Identify which cell holds the provided text, then report its (X, Y) central coordinate. 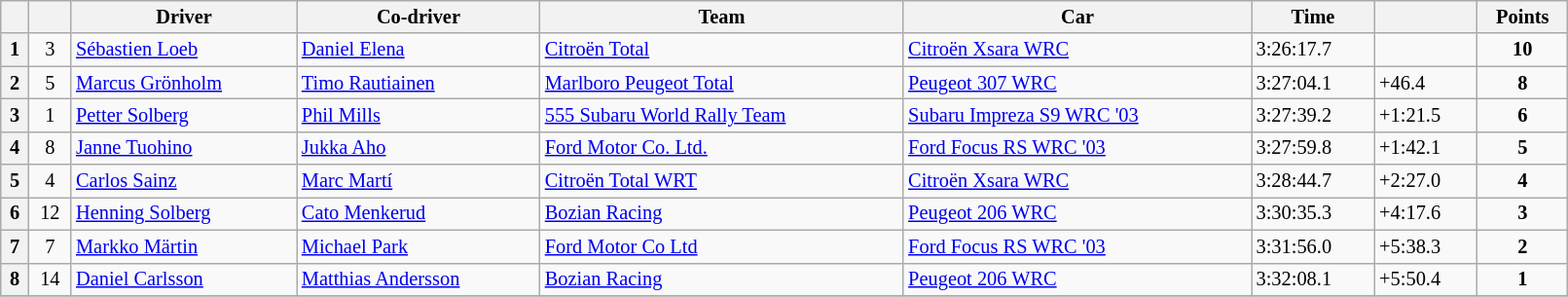
Car (1076, 17)
555 Subaru World Rally Team (722, 115)
12 (51, 213)
Marc Martí (419, 181)
3:32:08.1 (1314, 279)
+5:38.3 (1425, 246)
+1:21.5 (1425, 115)
Henning Solberg (184, 213)
Driver (184, 17)
Timo Rautiainen (419, 83)
Cato Menkerud (419, 213)
Matthias Andersson (419, 279)
Subaru Impreza S9 WRC '03 (1076, 115)
Points (1522, 17)
3:27:59.8 (1314, 148)
Citroën Total (722, 50)
+46.4 (1425, 83)
Markko Märtin (184, 246)
Carlos Sainz (184, 181)
10 (1522, 50)
Petter Solberg (184, 115)
14 (51, 279)
Michael Park (419, 246)
+4:17.6 (1425, 213)
Co-driver (419, 17)
3:30:35.3 (1314, 213)
+5:50.4 (1425, 279)
Marcus Grönholm (184, 83)
3:31:56.0 (1314, 246)
+1:42.1 (1425, 148)
Marlboro Peugeot Total (722, 83)
3:27:04.1 (1314, 83)
3:28:44.7 (1314, 181)
Daniel Elena (419, 50)
3:27:39.2 (1314, 115)
Peugeot 307 WRC (1076, 83)
Daniel Carlsson (184, 279)
+2:27.0 (1425, 181)
Phil Mills (419, 115)
Time (1314, 17)
Jukka Aho (419, 148)
Ford Motor Co Ltd (722, 246)
Ford Motor Co. Ltd. (722, 148)
Team (722, 17)
Janne Tuohino (184, 148)
Sébastien Loeb (184, 50)
Citroën Total WRT (722, 181)
3:26:17.7 (1314, 50)
